Pinpoint the cell where the given text exists, returning its (x, y) midpoint coordinate. 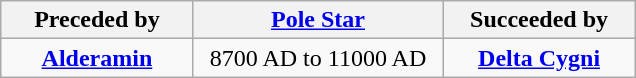
Preceded by (96, 20)
Succeeded by (540, 20)
Pole Star (318, 20)
8700 AD to 11000 AD (318, 58)
Delta Cygni (540, 58)
Alderamin (96, 58)
